Identify which cell holds the provided text, then report its [X, Y] central coordinate. 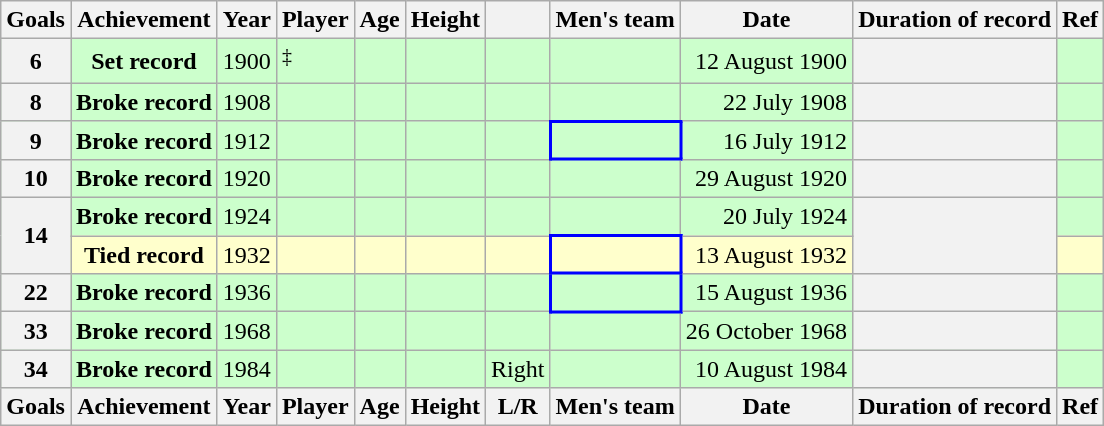
12 August 1900 [766, 62]
1924 [246, 217]
16 July 1912 [766, 140]
10 August 1984 [766, 369]
Set record [144, 62]
14 [36, 236]
1900 [246, 62]
22 July 1908 [766, 102]
1968 [246, 331]
6 [36, 62]
20 July 1924 [766, 217]
26 October 1968 [766, 331]
9 [36, 140]
1912 [246, 140]
8 [36, 102]
34 [36, 369]
1920 [246, 178]
1908 [246, 102]
13 August 1932 [766, 255]
22 [36, 293]
Tied record [144, 255]
1932 [246, 255]
15 August 1936 [766, 293]
29 August 1920 [766, 178]
L/R [518, 407]
1936 [246, 293]
Right [518, 369]
‡ [315, 62]
1984 [246, 369]
10 [36, 178]
33 [36, 331]
